Return the (x, y) coordinate for the center point of the cell that contains the specified text.  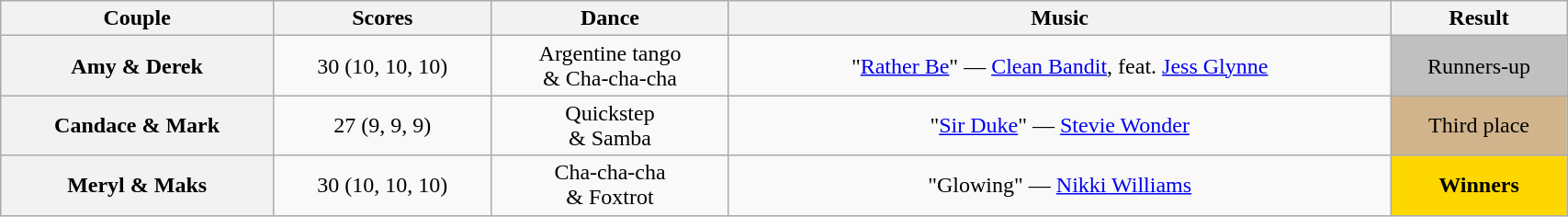
Amy & Derek (138, 66)
Quickstep& Samba (610, 125)
Candace & Mark (138, 125)
Argentine tango& Cha-cha-cha (610, 66)
Music (1060, 18)
"Glowing" — Nikki Williams (1060, 186)
Meryl & Maks (138, 186)
Third place (1479, 125)
27 (9, 9, 9) (382, 125)
Runners-up (1479, 66)
Scores (382, 18)
"Sir Duke" — Stevie Wonder (1060, 125)
Couple (138, 18)
Winners (1479, 186)
Result (1479, 18)
Dance (610, 18)
Cha-cha-cha& Foxtrot (610, 186)
"Rather Be" — Clean Bandit, feat. Jess Glynne (1060, 66)
